From the cell containing the given text, extract its center point as (X, Y) coordinate. 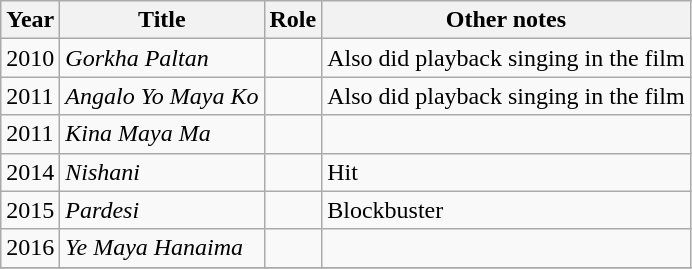
Gorkha Paltan (162, 58)
Kina Maya Ma (162, 134)
Nishani (162, 172)
Angalo Yo Maya Ko (162, 96)
Other notes (506, 20)
Role (293, 20)
Ye Maya Hanaima (162, 248)
2015 (30, 210)
Hit (506, 172)
Blockbuster (506, 210)
Year (30, 20)
Pardesi (162, 210)
2016 (30, 248)
2014 (30, 172)
2010 (30, 58)
Title (162, 20)
